Pinpoint the cell where the given text exists, returning its [x, y] midpoint coordinate. 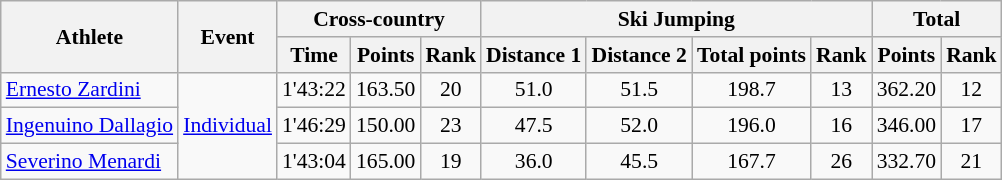
51.0 [534, 90]
21 [972, 162]
23 [450, 126]
16 [842, 126]
13 [842, 90]
Individual [228, 126]
12 [972, 90]
47.5 [534, 126]
Ernesto Zardini [90, 90]
196.0 [752, 126]
167.7 [752, 162]
Ingenuino Dallagio [90, 126]
1'46:29 [314, 126]
Cross-country [379, 19]
Ski Jumping [676, 19]
Total [937, 19]
52.0 [638, 126]
1'43:04 [314, 162]
51.5 [638, 90]
165.00 [386, 162]
17 [972, 126]
36.0 [534, 162]
332.70 [906, 162]
Distance 1 [534, 55]
Athlete [90, 36]
Event [228, 36]
Time [314, 55]
19 [450, 162]
1'43:22 [314, 90]
26 [842, 162]
20 [450, 90]
163.50 [386, 90]
Total points [752, 55]
362.20 [906, 90]
45.5 [638, 162]
198.7 [752, 90]
150.00 [386, 126]
346.00 [906, 126]
Distance 2 [638, 55]
Severino Menardi [90, 162]
